Identify which cell holds the provided text, then report its (x, y) central coordinate. 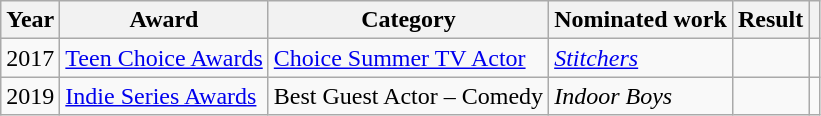
Teen Choice Awards (164, 58)
Year (30, 20)
2019 (30, 96)
2017 (30, 58)
Nominated work (641, 20)
Award (164, 20)
Best Guest Actor – Comedy (408, 96)
Category (408, 20)
Choice Summer TV Actor (408, 58)
Stitchers (641, 58)
Result (770, 20)
Indie Series Awards (164, 96)
Indoor Boys (641, 96)
